From the cell containing the given text, extract its center point as [x, y] coordinate. 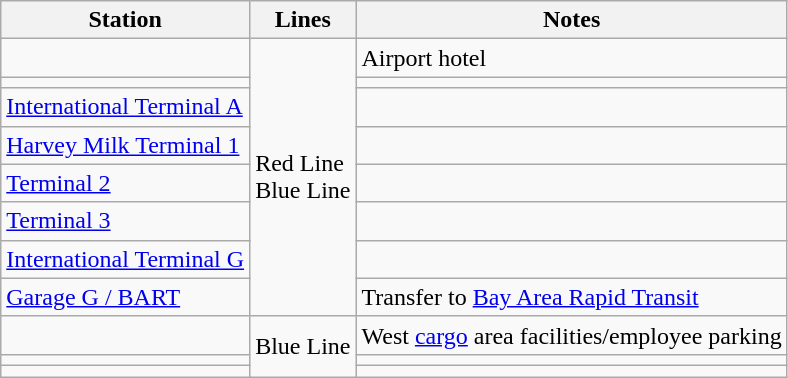
Red Line Blue Line [303, 178]
Terminal 2 [126, 183]
Transfer to Bay Area Rapid Transit [572, 297]
Notes [572, 20]
Harvey Milk Terminal 1 [126, 145]
Garage G / BART [126, 297]
International Terminal A [126, 107]
Blue Line [303, 346]
Airport hotel [572, 58]
Lines [303, 20]
Station [126, 20]
West cargo area facilities/employee parking [572, 335]
Terminal 3 [126, 221]
International Terminal G [126, 259]
